Return the [X, Y] coordinate for the center point of the cell that contains the specified text.  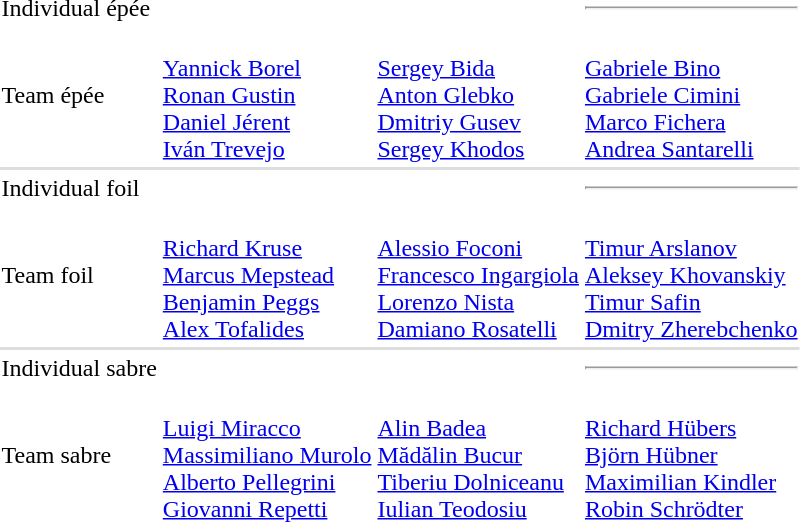
Gabriele BinoGabriele CiminiMarco FicheraAndrea Santarelli [691, 95]
Individual sabre [79, 368]
Alessio FoconiFrancesco IngargiolaLorenzo NistaDamiano Rosatelli [478, 275]
Sergey BidaAnton GlebkoDmitriy GusevSergey Khodos [478, 95]
Timur ArslanovAleksey KhovanskiyTimur SafinDmitry Zherebchenko [691, 275]
Richard KruseMarcus MepsteadBenjamin PeggsAlex Tofalides [267, 275]
Yannick BorelRonan GustinDaniel JérentIván Trevejo [267, 95]
Team épée [79, 95]
Individual foil [79, 188]
Team foil [79, 275]
